Extract the [x, y] coordinate from the center of the cell holding the provided text.  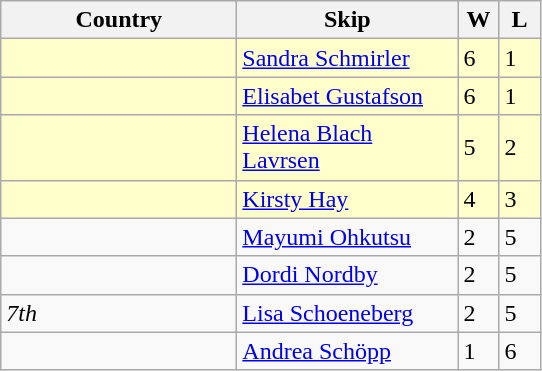
Sandra Schmirler [348, 58]
4 [478, 199]
3 [520, 199]
Lisa Schoeneberg [348, 313]
Country [119, 20]
Andrea Schöpp [348, 351]
L [520, 20]
Mayumi Ohkutsu [348, 237]
Elisabet Gustafson [348, 96]
W [478, 20]
Skip [348, 20]
7th [119, 313]
Dordi Nordby [348, 275]
Helena Blach Lavrsen [348, 148]
Kirsty Hay [348, 199]
